Provide the (x, y) coordinate of the cell's center where the given text is located.  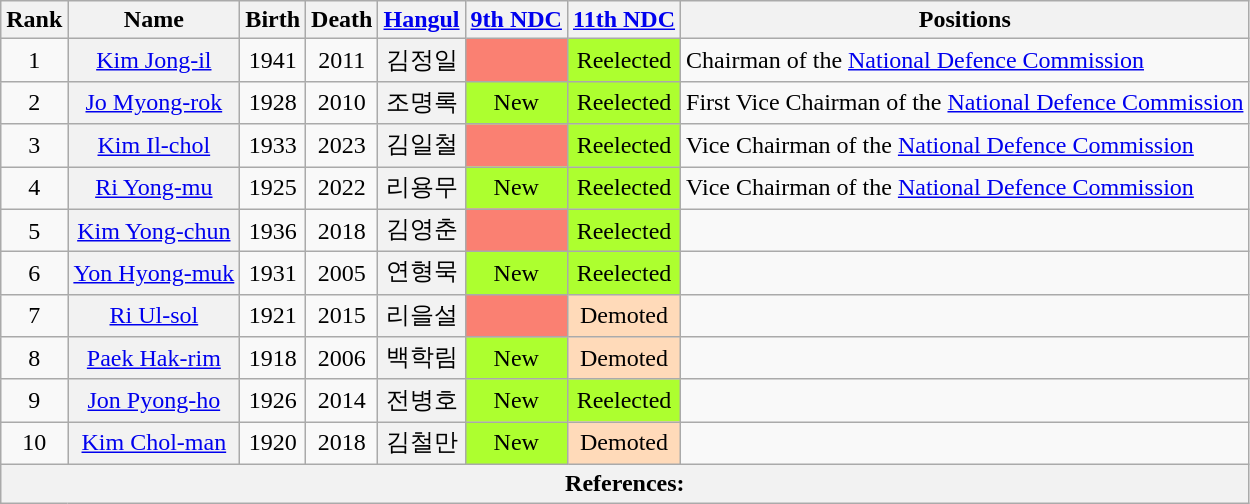
Kim Yong-chun (154, 230)
김영춘 (422, 230)
5 (34, 230)
2023 (342, 146)
Jon Pyong-ho (154, 400)
10 (34, 444)
1941 (273, 60)
1921 (273, 316)
Ri Yong-mu (154, 188)
References: (625, 483)
2 (34, 102)
6 (34, 274)
1920 (273, 444)
Kim Chol-man (154, 444)
4 (34, 188)
Hangul (422, 20)
1936 (273, 230)
1 (34, 60)
1925 (273, 188)
9th NDC (516, 20)
리을설 (422, 316)
Jo Myong-rok (154, 102)
Rank (34, 20)
김정일 (422, 60)
2006 (342, 358)
Birth (273, 20)
2011 (342, 60)
Name (154, 20)
9 (34, 400)
김일철 (422, 146)
Kim Jong-il (154, 60)
2005 (342, 274)
7 (34, 316)
Chairman of the National Defence Commission (965, 60)
1931 (273, 274)
김철만 (422, 444)
Ri Ul-sol (154, 316)
조명록 (422, 102)
1933 (273, 146)
Yon Hyong-muk (154, 274)
11th NDC (624, 20)
1926 (273, 400)
2015 (342, 316)
Kim Il-chol (154, 146)
2014 (342, 400)
3 (34, 146)
Paek Hak-rim (154, 358)
연형묵 (422, 274)
전병호 (422, 400)
8 (34, 358)
2022 (342, 188)
1928 (273, 102)
백학림 (422, 358)
Positions (965, 20)
리용무 (422, 188)
First Vice Chairman of the National Defence Commission (965, 102)
Death (342, 20)
2010 (342, 102)
1918 (273, 358)
